Pinpoint the cell where the given text exists, returning its [x, y] midpoint coordinate. 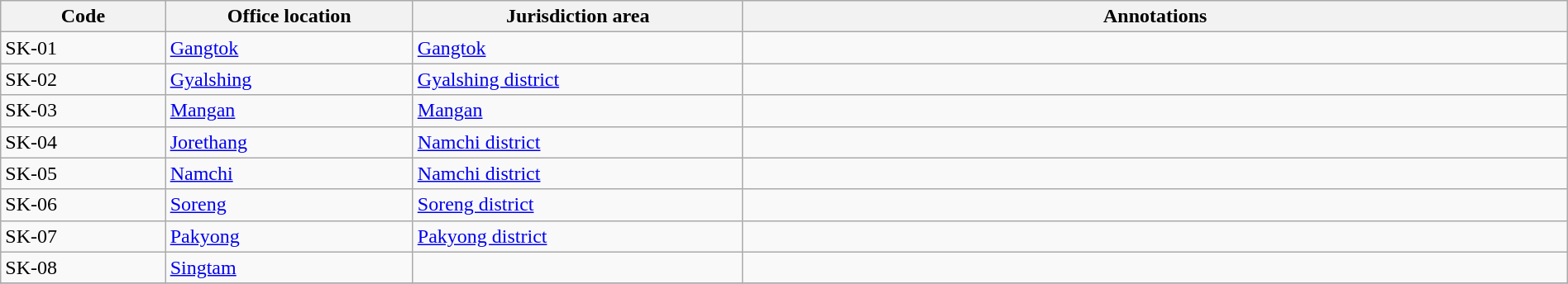
Code [83, 17]
Soreng district [577, 205]
SK-02 [83, 79]
Annotations [1154, 17]
SK-06 [83, 205]
Jurisdiction area [577, 17]
Singtam [289, 267]
SK-04 [83, 142]
SK-01 [83, 48]
SK-03 [83, 111]
SK-07 [83, 236]
Jorethang [289, 142]
SK-08 [83, 267]
SK-05 [83, 173]
Namchi [289, 173]
Gyalshing [289, 79]
Gyalshing district [577, 79]
Soreng [289, 205]
Office location [289, 17]
Pakyong district [577, 236]
Pakyong [289, 236]
